Output the (x, y) coordinate of the center of the cell containing the given text.  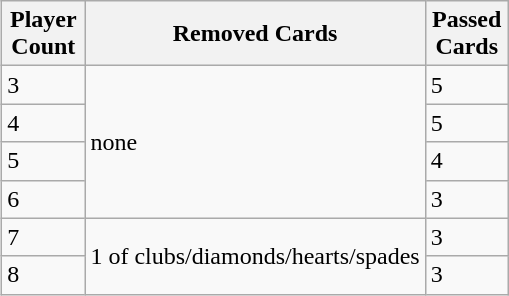
7 (44, 237)
Player Count (44, 34)
6 (44, 199)
8 (44, 275)
Removed Cards (255, 34)
none (255, 142)
1 of clubs/diamonds/hearts/spades (255, 256)
Passed Cards (466, 34)
